Return the [X, Y] coordinate for the center point of the cell that contains the specified text.  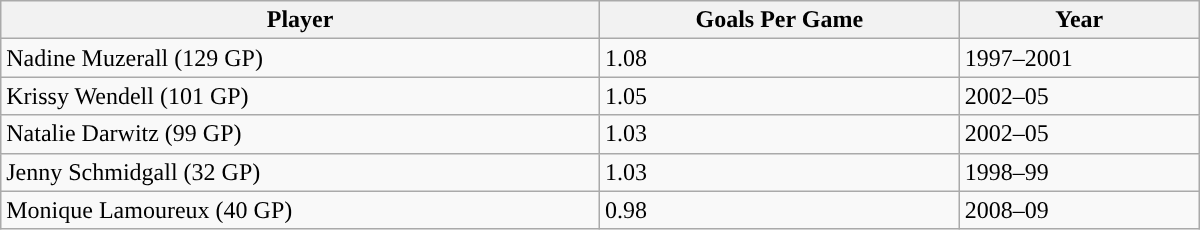
Natalie Darwitz (99 GP) [300, 134]
1.05 [779, 96]
Jenny Schmidgall (32 GP) [300, 172]
1998–99 [1079, 172]
0.98 [779, 210]
1997–2001 [1079, 58]
Nadine Muzerall (129 GP) [300, 58]
Player [300, 20]
Year [1079, 20]
Goals Per Game [779, 20]
Krissy Wendell (101 GP) [300, 96]
1.08 [779, 58]
2008–09 [1079, 210]
Monique Lamoureux (40 GP) [300, 210]
